Locate the cell with the specified text and output its [X, Y] center coordinate. 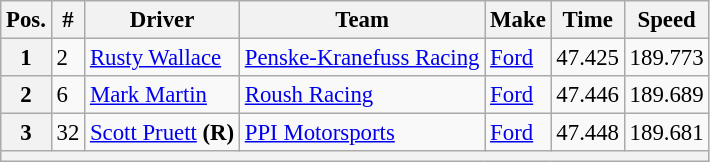
Driver [162, 20]
Speed [666, 20]
Scott Pruett (R) [162, 133]
3 [26, 133]
# [68, 20]
189.681 [666, 133]
Roush Racing [362, 95]
Mark Martin [162, 95]
47.448 [588, 133]
Penske-Kranefuss Racing [362, 58]
6 [68, 95]
1 [26, 58]
PPI Motorsports [362, 133]
189.689 [666, 95]
47.425 [588, 58]
47.446 [588, 95]
Time [588, 20]
32 [68, 133]
Pos. [26, 20]
189.773 [666, 58]
Make [518, 20]
Team [362, 20]
Rusty Wallace [162, 58]
